Extract the [x, y] coordinate from the center of the cell holding the provided text.  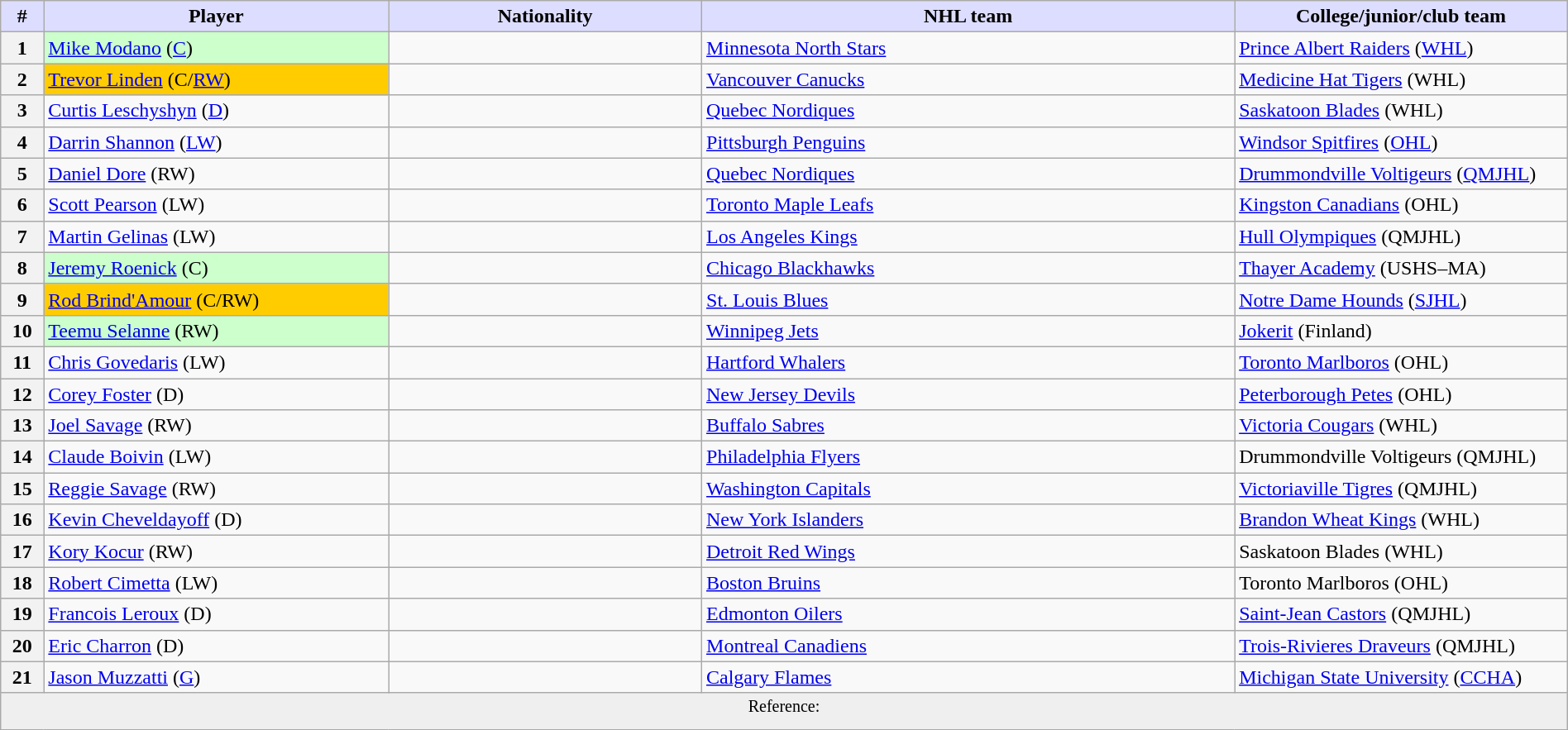
Scott Pearson (LW) [217, 205]
Philadelphia Flyers [968, 457]
Winnipeg Jets [968, 331]
Toronto Maple Leafs [968, 205]
Teemu Selanne (RW) [217, 331]
Eric Charron (D) [217, 646]
8 [22, 268]
Victoria Cougars (WHL) [1401, 426]
3 [22, 111]
12 [22, 394]
6 [22, 205]
Kory Kocur (RW) [217, 551]
Darrin Shannon (LW) [217, 142]
Claude Boivin (LW) [217, 457]
1 [22, 48]
19 [22, 614]
Washington Capitals [968, 489]
Chicago Blackhawks [968, 268]
Boston Bruins [968, 583]
Jokerit (Finland) [1401, 331]
5 [22, 174]
Vancouver Canucks [968, 79]
St. Louis Blues [968, 299]
Thayer Academy (USHS–MA) [1401, 268]
Robert Cimetta (LW) [217, 583]
# [22, 17]
Brandon Wheat Kings (WHL) [1401, 520]
New Jersey Devils [968, 394]
Edmonton Oilers [968, 614]
Jeremy Roenick (C) [217, 268]
Prince Albert Raiders (WHL) [1401, 48]
14 [22, 457]
Notre Dame Hounds (SJHL) [1401, 299]
Kingston Canadians (OHL) [1401, 205]
Windsor Spitfires (OHL) [1401, 142]
Nationality [546, 17]
4 [22, 142]
New York Islanders [968, 520]
Reggie Savage (RW) [217, 489]
College/junior/club team [1401, 17]
Buffalo Sabres [968, 426]
Rod Brind'Amour (C/RW) [217, 299]
Minnesota North Stars [968, 48]
2 [22, 79]
Saint-Jean Castors (QMJHL) [1401, 614]
15 [22, 489]
Kevin Cheveldayoff (D) [217, 520]
17 [22, 551]
Daniel Dore (RW) [217, 174]
Corey Foster (D) [217, 394]
9 [22, 299]
13 [22, 426]
Francois Leroux (D) [217, 614]
11 [22, 362]
Michigan State University (CCHA) [1401, 677]
Trevor Linden (C/RW) [217, 79]
Chris Govedaris (LW) [217, 362]
21 [22, 677]
16 [22, 520]
Player [217, 17]
NHL team [968, 17]
Montreal Canadiens [968, 646]
18 [22, 583]
Curtis Leschyshyn (D) [217, 111]
Detroit Red Wings [968, 551]
Jason Muzzatti (G) [217, 677]
Reference: [784, 711]
Pittsburgh Penguins [968, 142]
Peterborough Petes (OHL) [1401, 394]
Los Angeles Kings [968, 236]
Mike Modano (C) [217, 48]
Victoriaville Tigres (QMJHL) [1401, 489]
Hartford Whalers [968, 362]
Calgary Flames [968, 677]
Hull Olympiques (QMJHL) [1401, 236]
Medicine Hat Tigers (WHL) [1401, 79]
7 [22, 236]
20 [22, 646]
Joel Savage (RW) [217, 426]
Trois-Rivieres Draveurs (QMJHL) [1401, 646]
10 [22, 331]
Martin Gelinas (LW) [217, 236]
